Identify which cell holds the provided text, then report its (x, y) central coordinate. 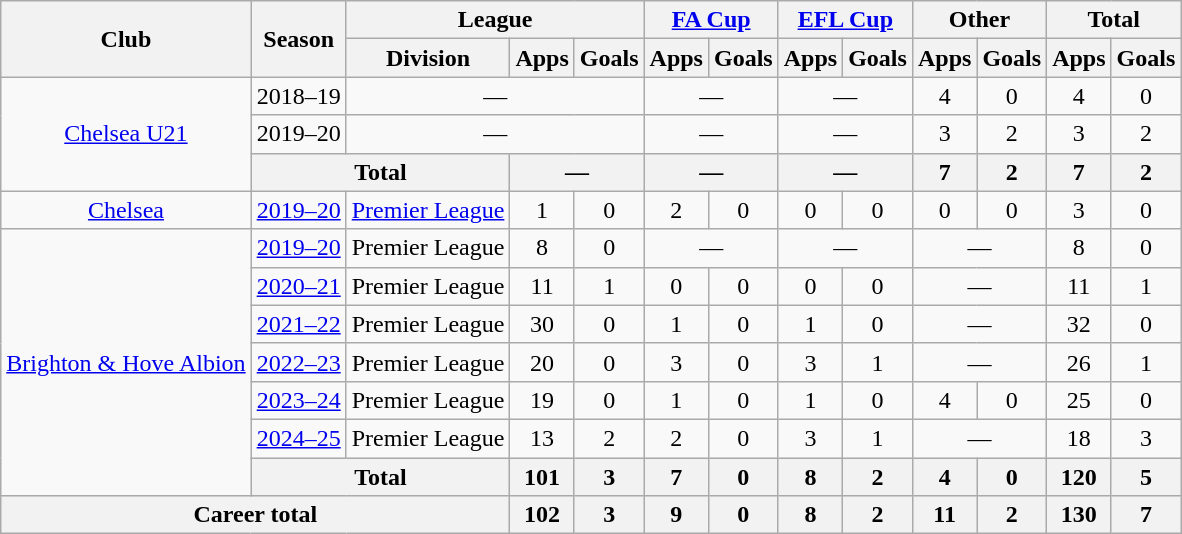
Chelsea U21 (126, 134)
2023–24 (298, 400)
102 (542, 515)
2024–25 (298, 438)
Career total (256, 515)
Other (979, 20)
19 (542, 400)
2021–22 (298, 324)
Brighton & Hove Albion (126, 362)
League (495, 20)
32 (1079, 324)
9 (676, 515)
FA Cup (711, 20)
Season (298, 39)
EFL Cup (845, 20)
5 (1146, 477)
26 (1079, 362)
2018–19 (298, 96)
Club (126, 39)
Chelsea (126, 210)
2022–23 (298, 362)
20 (542, 362)
120 (1079, 477)
130 (1079, 515)
25 (1079, 400)
13 (542, 438)
101 (542, 477)
30 (542, 324)
18 (1079, 438)
Division (428, 58)
2020–21 (298, 286)
